Pinpoint the cell where the given text exists, returning its [X, Y] midpoint coordinate. 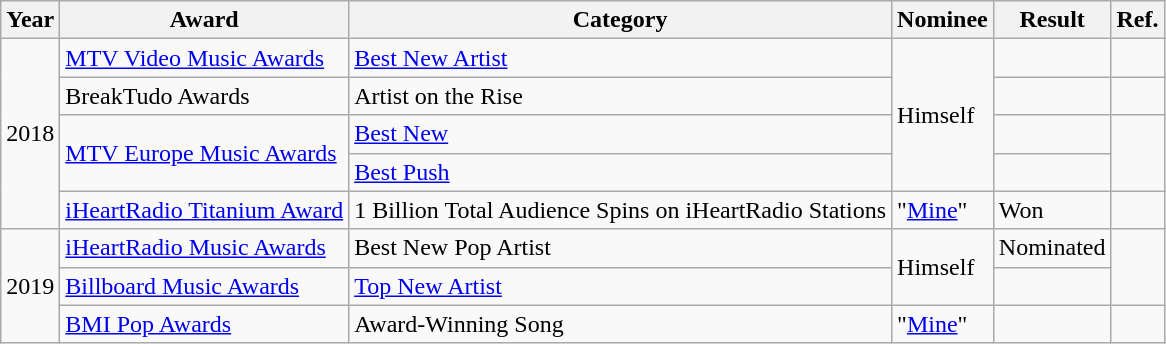
Top New Artist [620, 286]
BreakTudo Awards [204, 96]
Nominated [1052, 248]
Best New Artist [620, 58]
iHeartRadio Titanium Award [204, 210]
Best New [620, 134]
1 Billion Total Audience Spins on iHeartRadio Stations [620, 210]
BMI Pop Awards [204, 324]
Won [1052, 210]
Year [30, 20]
MTV Video Music Awards [204, 58]
Category [620, 20]
2019 [30, 286]
2018 [30, 134]
Artist on the Rise [620, 96]
iHeartRadio Music Awards [204, 248]
Billboard Music Awards [204, 286]
Best Push [620, 172]
Result [1052, 20]
Ref. [1138, 20]
Best New Pop Artist [620, 248]
Nominee [943, 20]
Award [204, 20]
Award-Winning Song [620, 324]
MTV Europe Music Awards [204, 153]
